Scan for the cell matching the given text and deliver its [x, y] coordinate at center. 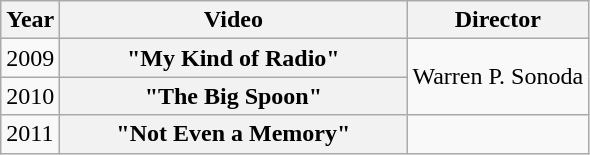
2010 [30, 96]
2009 [30, 58]
2011 [30, 134]
Director [498, 20]
Year [30, 20]
"Not Even a Memory" [234, 134]
"The Big Spoon" [234, 96]
"My Kind of Radio" [234, 58]
Video [234, 20]
Warren P. Sonoda [498, 77]
